Pinpoint the cell where the given text exists, returning its (x, y) midpoint coordinate. 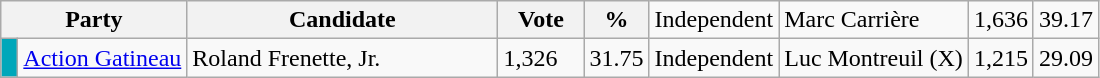
Action Gatineau (102, 58)
31.75 (616, 58)
1,215 (1000, 58)
Party (94, 20)
% (616, 20)
Vote (541, 20)
1,636 (1000, 20)
39.17 (1066, 20)
Marc Carrière (874, 20)
Luc Montreuil (X) (874, 58)
1,326 (541, 58)
29.09 (1066, 58)
Roland Frenette, Jr. (342, 58)
Candidate (342, 20)
